Locate the cell with the specified text and output its (x, y) center coordinate. 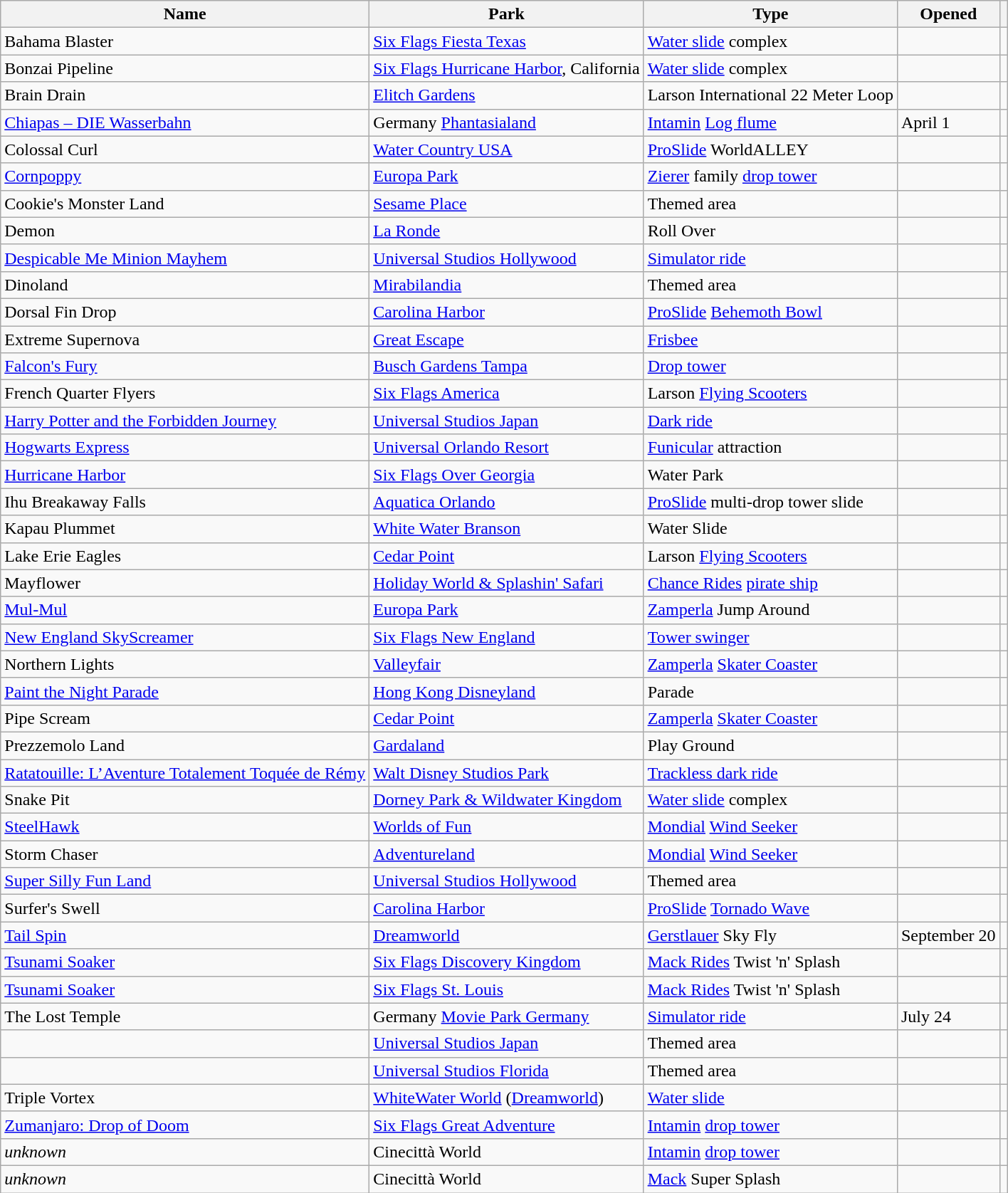
Colossal Curl (185, 149)
April 1 (948, 122)
Type (770, 14)
Chance Rides pirate ship (770, 583)
Cornpoppy (185, 177)
Adventureland (507, 854)
ProSlide multi-drop tower slide (770, 502)
Frisbee (770, 340)
Sesame Place (507, 204)
Intamin Log flume (770, 122)
September 20 (948, 935)
Water slide (770, 1098)
Six Flags Discovery Kingdom (507, 962)
Hong Kong Disneyland (507, 691)
July 24 (948, 1016)
Germany Movie Park Germany (507, 1016)
Universal Studios Florida (507, 1071)
Northern Lights (185, 664)
Walt Disney Studios Park (507, 772)
Mack Super Splash (770, 1179)
Great Escape (507, 340)
Mul-Mul (185, 610)
Valleyfair (507, 664)
Worlds of Fun (507, 827)
Trackless dark ride (770, 772)
Zamperla Jump Around (770, 610)
Six Flags Hurricane Harbor, California (507, 68)
Gerstlauer Sky Fly (770, 935)
Triple Vortex (185, 1098)
Play Ground (770, 745)
Mirabilandia (507, 285)
Water Park (770, 475)
Bonzai Pipeline (185, 68)
Holiday World & Splashin' Safari (507, 583)
Drop tower (770, 367)
WhiteWater World (Dreamworld) (507, 1098)
Six Flags New England (507, 637)
New England SkyScreamer (185, 637)
Kapau Plummet (185, 529)
Name (185, 14)
Mayflower (185, 583)
ProSlide WorldALLEY (770, 149)
Water Country USA (507, 149)
Chiapas – DIE Wasserbahn (185, 122)
Ratatouille: L’Aventure Totalement Toquée de Rémy (185, 772)
Storm Chaser (185, 854)
Water Slide (770, 529)
Aquatica Orlando (507, 502)
Funicular attraction (770, 448)
Six Flags America (507, 394)
Germany Phantasialand (507, 122)
Zierer family drop tower (770, 177)
Six Flags St. Louis (507, 989)
Lake Erie Eagles (185, 556)
Six Flags Fiesta Texas (507, 41)
Surfer's Swell (185, 908)
Harry Potter and the Forbidden Journey (185, 421)
Larson International 22 Meter Loop (770, 95)
Bahama Blaster (185, 41)
Dinoland (185, 285)
Dreamworld (507, 935)
The Lost Temple (185, 1016)
Opened (948, 14)
Hogwarts Express (185, 448)
Dorsal Fin Drop (185, 312)
ProSlide Behemoth Bowl (770, 312)
White Water Branson (507, 529)
Prezzemolo Land (185, 745)
Tower swinger (770, 637)
Cookie's Monster Land (185, 204)
Elitch Gardens (507, 95)
La Ronde (507, 231)
Dorney Park & Wildwater Kingdom (507, 800)
Falcon's Fury (185, 367)
ProSlide Tornado Wave (770, 908)
Paint the Night Parade (185, 691)
Universal Orlando Resort (507, 448)
Snake Pit (185, 800)
Six Flags Over Georgia (507, 475)
Dark ride (770, 421)
Gardaland (507, 745)
Demon (185, 231)
Hurricane Harbor (185, 475)
Despicable Me Minion Mayhem (185, 258)
French Quarter Flyers (185, 394)
Brain Drain (185, 95)
Super Silly Fun Land (185, 881)
Busch Gardens Tampa (507, 367)
SteelHawk (185, 827)
Park (507, 14)
Tail Spin (185, 935)
Parade (770, 691)
Extreme Supernova (185, 340)
Roll Over (770, 231)
Pipe Scream (185, 718)
Zumanjaro: Drop of Doom (185, 1125)
Ihu Breakaway Falls (185, 502)
Six Flags Great Adventure (507, 1125)
